For the text-containing cell, return its midpoint in [x, y] coordinate format. 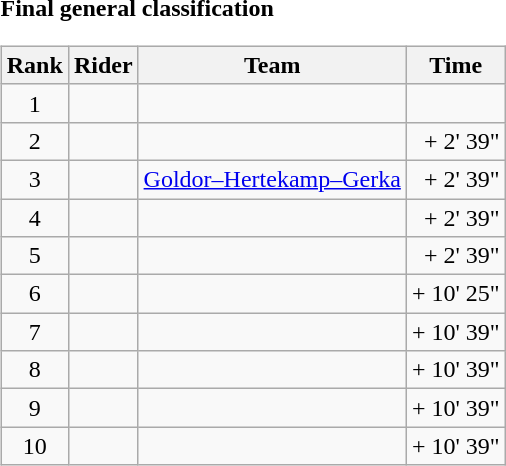
5 [34, 256]
Rank [34, 65]
7 [34, 332]
Team [272, 65]
4 [34, 217]
8 [34, 370]
10 [34, 446]
3 [34, 179]
Rider [103, 65]
2 [34, 141]
1 [34, 103]
9 [34, 408]
6 [34, 294]
Goldor–Hertekamp–Gerka [272, 179]
+ 10' 25" [456, 294]
Time [456, 65]
